Return the [x, y] coordinate for the center point of the cell that contains the specified text.  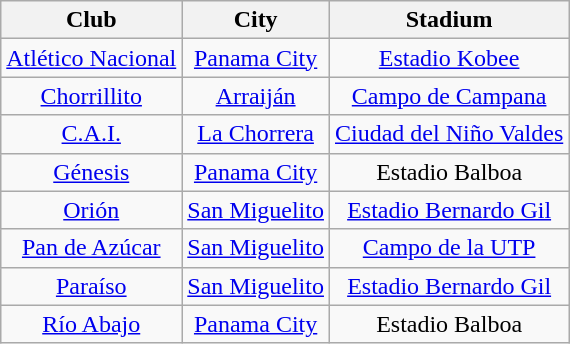
City [256, 20]
Estadio Kobee [448, 58]
C.A.I. [92, 134]
Campo de Campana [448, 96]
Atlético Nacional [92, 58]
Arraiján [256, 96]
Club [92, 20]
La Chorrera [256, 134]
Paraíso [92, 286]
Orión [92, 210]
Chorrillito [92, 96]
Génesis [92, 172]
Ciudad del Niño Valdes [448, 134]
Pan de Azúcar [92, 248]
Stadium [448, 20]
Campo de la UTP [448, 248]
Río Abajo [92, 324]
